Pinpoint the cell where the given text exists, returning its [X, Y] midpoint coordinate. 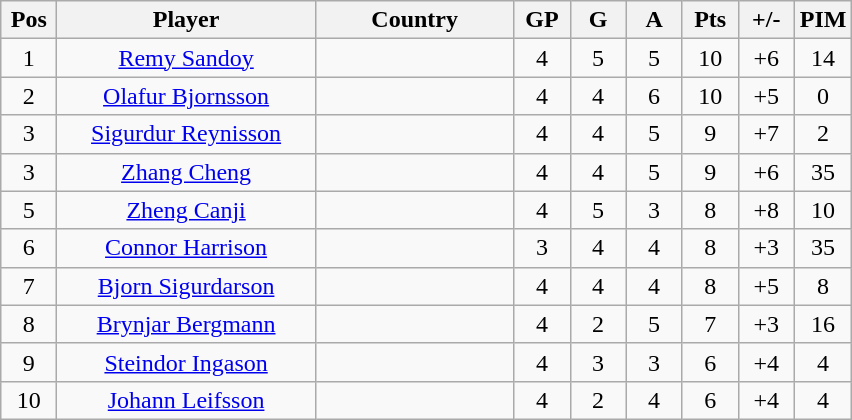
PIM [823, 20]
+7 [766, 134]
0 [823, 96]
Johann Leifsson [186, 400]
Olafur Bjornsson [186, 96]
Bjorn Sigurdarson [186, 286]
Pts [710, 20]
Player [186, 20]
Connor Harrison [186, 248]
A [654, 20]
+/- [766, 20]
14 [823, 58]
16 [823, 324]
G [598, 20]
Sigurdur Reynisson [186, 134]
Pos [29, 20]
Zheng Canji [186, 210]
Country [414, 20]
Brynjar Bergmann [186, 324]
Zhang Cheng [186, 172]
Remy Sandoy [186, 58]
Steindor Ingason [186, 362]
GP [542, 20]
1 [29, 58]
+8 [766, 210]
